Search for the cell housing the specified text and yield its (x, y) center coordinate. 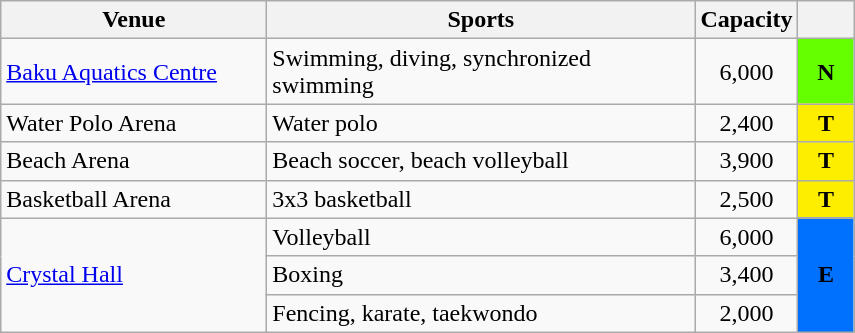
Boxing (481, 275)
Basketball Arena (134, 199)
Water Polo Arena (134, 123)
3,900 (746, 161)
Baku Aquatics Centre (134, 72)
Crystal Hall (134, 275)
Swimming, diving, synchronized swimming (481, 72)
Water polo (481, 123)
2,500 (746, 199)
E (826, 275)
Beach soccer, beach volleyball (481, 161)
N (826, 72)
3x3 basketball (481, 199)
Sports (481, 20)
Beach Arena (134, 161)
Capacity (746, 20)
2,000 (746, 313)
2,400 (746, 123)
Venue (134, 20)
Fencing, karate, taekwondo (481, 313)
3,400 (746, 275)
Volleyball (481, 237)
